For the text-containing cell, return its midpoint in (x, y) coordinate format. 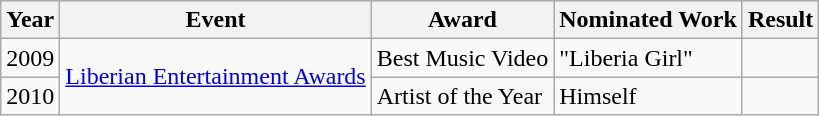
Himself (648, 96)
Year (30, 20)
Award (462, 20)
"Liberia Girl" (648, 58)
Best Music Video (462, 58)
Artist of the Year (462, 96)
Result (780, 20)
Nominated Work (648, 20)
2009 (30, 58)
Liberian Entertainment Awards (216, 77)
Event (216, 20)
2010 (30, 96)
